Determine the (x, y) coordinate at the center of the cell enclosing the given text.  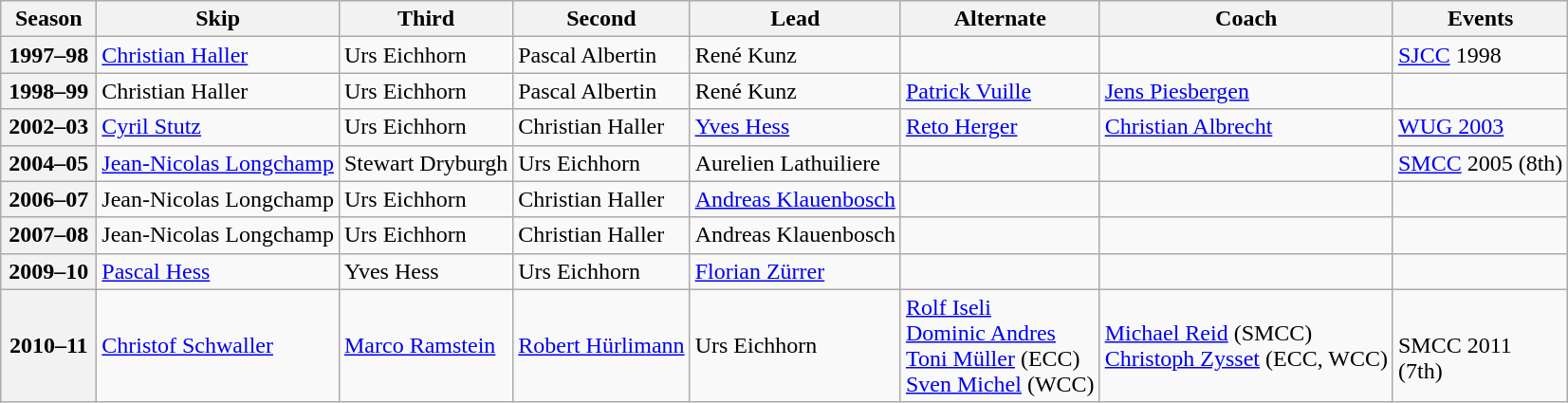
Lead (795, 19)
Patrick Vuille (1000, 91)
Second (601, 19)
1998–99 (49, 91)
2004–05 (49, 163)
Third (425, 19)
WUG 2003 (1480, 127)
Christian Albrecht (1246, 127)
2010–11 (49, 345)
Alternate (1000, 19)
Stewart Dryburgh (425, 163)
2002–03 (49, 127)
Christof Schwaller (218, 345)
Michael Reid (SMCC)Christoph Zysset (ECC, WCC) (1246, 345)
Florian Zürrer (795, 271)
1997–98 (49, 55)
SMCC 2011 (7th) (1480, 345)
2009–10 (49, 271)
Rolf IseliDominic AndresToni Müller (ECC)Sven Michel (WCC) (1000, 345)
Season (49, 19)
2007–08 (49, 235)
SMCC 2005 (8th) (1480, 163)
Pascal Hess (218, 271)
Marco Ramstein (425, 345)
Robert Hürlimann (601, 345)
Coach (1246, 19)
Aurelien Lathuiliere (795, 163)
Reto Herger (1000, 127)
Cyril Stutz (218, 127)
Skip (218, 19)
Jens Piesbergen (1246, 91)
Events (1480, 19)
SJCC 1998 (1480, 55)
2006–07 (49, 199)
